Scan for the cell matching the given text and deliver its (x, y) coordinate at center. 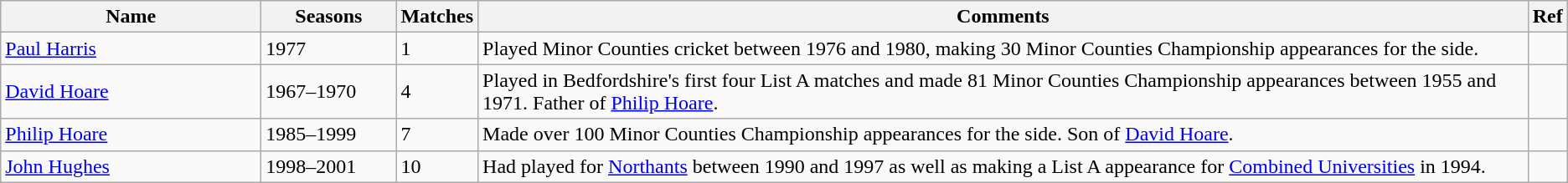
Made over 100 Minor Counties Championship appearances for the side. Son of David Hoare. (1003, 135)
Comments (1003, 17)
7 (437, 135)
Ref (1548, 17)
1967–1970 (328, 92)
1985–1999 (328, 135)
Played Minor Counties cricket between 1976 and 1980, making 30 Minor Counties Championship appearances for the side. (1003, 48)
Paul Harris (131, 48)
1977 (328, 48)
1998–2001 (328, 166)
Seasons (328, 17)
David Hoare (131, 92)
Matches (437, 17)
John Hughes (131, 166)
Philip Hoare (131, 135)
Name (131, 17)
Had played for Northants between 1990 and 1997 as well as making a List A appearance for Combined Universities in 1994. (1003, 166)
Played in Bedfordshire's first four List A matches and made 81 Minor Counties Championship appearances between 1955 and 1971. Father of Philip Hoare. (1003, 92)
1 (437, 48)
4 (437, 92)
10 (437, 166)
